Output the (x, y) coordinate of the center of the cell containing the given text.  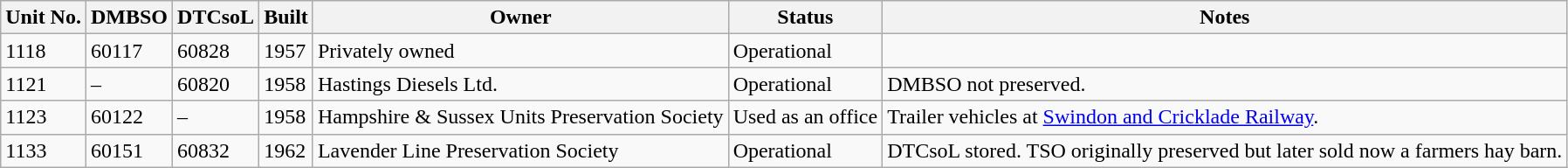
60820 (217, 84)
DMBSO not preserved. (1225, 84)
60117 (129, 51)
1118 (44, 51)
Hampshire & Sussex Units Preservation Society (520, 117)
Lavender Line Preservation Society (520, 150)
Hastings Diesels Ltd. (520, 84)
Trailer vehicles at Swindon and Cricklade Railway. (1225, 117)
Used as an office (805, 117)
1121 (44, 84)
60832 (217, 150)
DMBSO (129, 17)
60151 (129, 150)
Built (286, 17)
Owner (520, 17)
DTCsoL (217, 17)
1133 (44, 150)
Notes (1225, 17)
DTCsoL stored. TSO originally preserved but later sold now a farmers hay barn. (1225, 150)
1957 (286, 51)
1123 (44, 117)
60122 (129, 117)
Privately owned (520, 51)
Unit No. (44, 17)
60828 (217, 51)
Status (805, 17)
1962 (286, 150)
